Find where the given text appears and provide that cell's center as (x, y) coordinate. 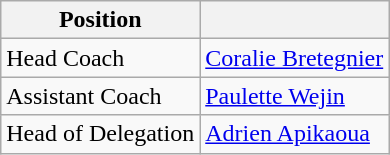
Adrien Apikaoua (294, 134)
Position (100, 20)
Coralie Bretegnier (294, 58)
Paulette Wejin (294, 96)
Assistant Coach (100, 96)
Head of Delegation (100, 134)
Head Coach (100, 58)
